Locate the cell with the specified text and output its [x, y] center coordinate. 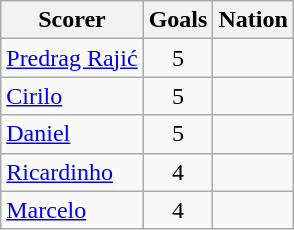
Daniel [72, 134]
Ricardinho [72, 172]
Nation [253, 20]
Scorer [72, 20]
Predrag Rajić [72, 58]
Marcelo [72, 210]
Cirilo [72, 96]
Goals [178, 20]
